Extract the [X, Y] coordinate from the center of the cell holding the provided text.  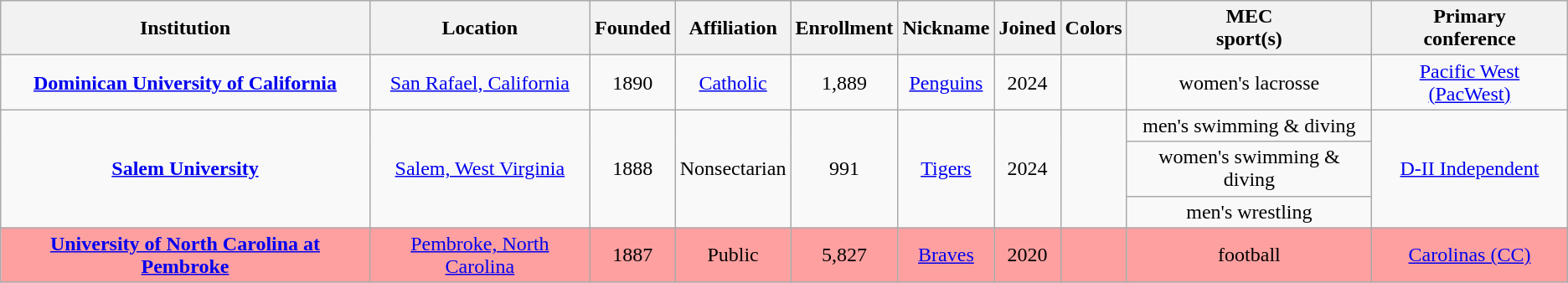
Salem, West Virginia [479, 169]
5,827 [844, 255]
Pembroke, North Carolina [479, 255]
Tigers [946, 169]
Primaryconference [1470, 28]
Colors [1094, 28]
Pacific West (PacWest) [1470, 82]
University of North Carolina at Pembroke [185, 255]
San Rafael, California [479, 82]
Salem University [185, 169]
Nonsectarian [733, 169]
1888 [632, 169]
Dominican University of California [185, 82]
men's swimming & diving [1250, 126]
Braves [946, 255]
1887 [632, 255]
Location [479, 28]
2020 [1027, 255]
Nickname [946, 28]
women's lacrosse [1250, 82]
Affiliation [733, 28]
Public [733, 255]
Enrollment [844, 28]
1890 [632, 82]
D-II Independent [1470, 169]
MECsport(s) [1250, 28]
Institution [185, 28]
Catholic [733, 82]
men's wrestling [1250, 212]
Founded [632, 28]
football [1250, 255]
Penguins [946, 82]
Carolinas (CC) [1470, 255]
1,889 [844, 82]
991 [844, 169]
Joined [1027, 28]
women's swimming & diving [1250, 169]
